Locate the cell with the specified text and output its (x, y) center coordinate. 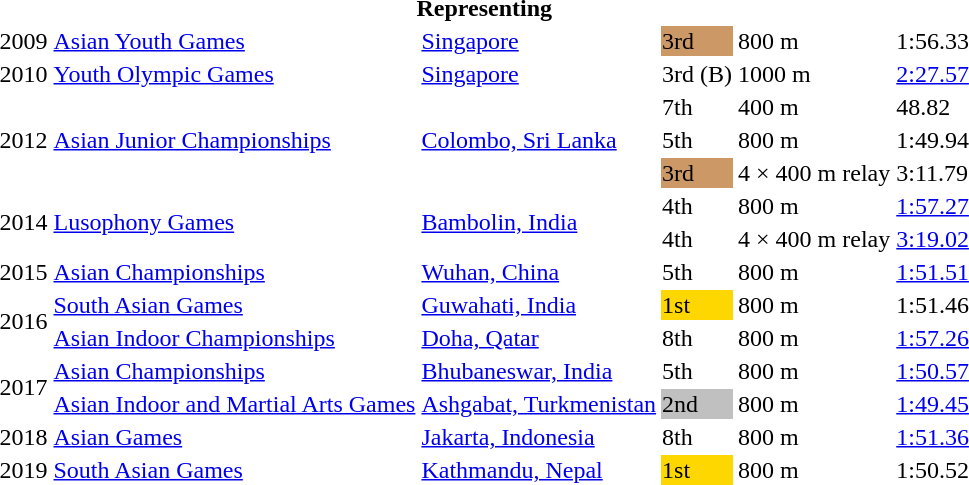
Bhubaneswar, India (539, 371)
Ashgabat, Turkmenistan (539, 404)
Doha, Qatar (539, 338)
Kathmandu, Nepal (539, 470)
Jakarta, Indonesia (539, 437)
Guwahati, India (539, 305)
1000 m (814, 74)
Asian Junior Championships (234, 140)
3rd (B) (698, 74)
Asian Indoor and Martial Arts Games (234, 404)
2nd (698, 404)
Asian Games (234, 437)
Wuhan, China (539, 272)
Bambolin, India (539, 222)
400 m (814, 107)
Asian Youth Games (234, 41)
Youth Olympic Games (234, 74)
7th (698, 107)
Asian Indoor Championships (234, 338)
Lusophony Games (234, 222)
Colombo, Sri Lanka (539, 140)
